Determine the (X, Y) coordinate at the center of the cell enclosing the given text.  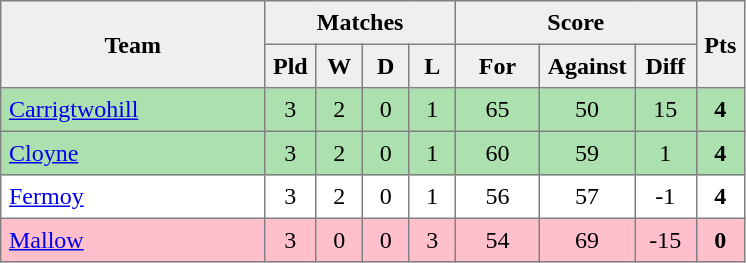
65 (497, 110)
Fermoy (133, 197)
L (432, 66)
Against (586, 66)
D (385, 66)
-1 (666, 197)
Pts (720, 44)
15 (666, 110)
Score (576, 23)
59 (586, 153)
For (497, 66)
Pld (290, 66)
69 (586, 240)
W (339, 66)
54 (497, 240)
56 (497, 197)
Matches (360, 23)
Mallow (133, 240)
Cloyne (133, 153)
50 (586, 110)
60 (497, 153)
-15 (666, 240)
Carrigtwohill (133, 110)
Diff (666, 66)
57 (586, 197)
Team (133, 44)
